Provide the (X, Y) coordinate of the cell's center where the given text is located.  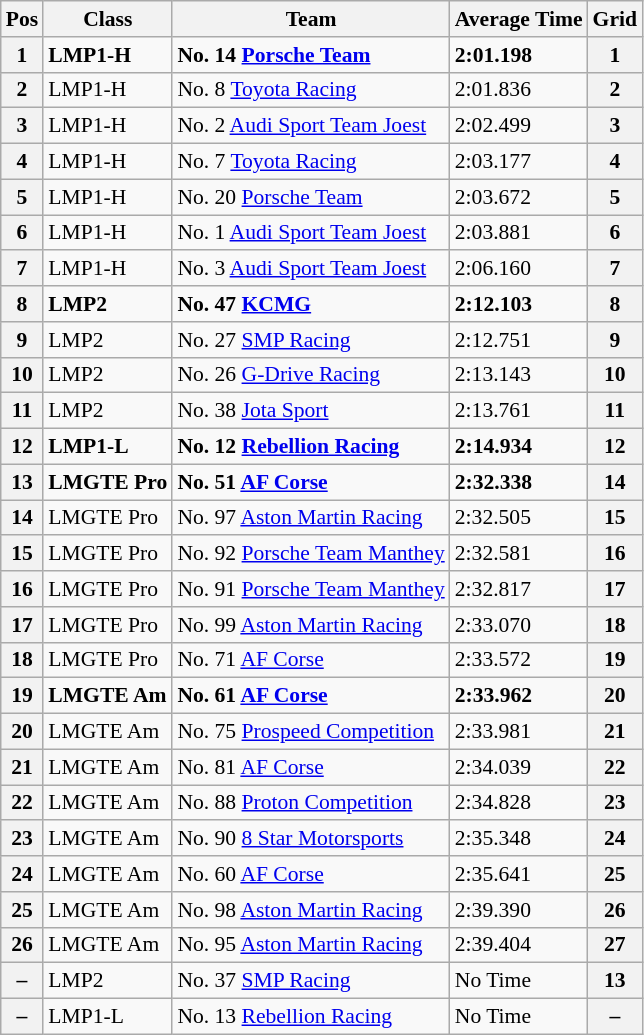
2:34.828 (519, 803)
Average Time (519, 19)
No. 60 AF Corse (310, 874)
2:39.404 (519, 945)
Team (310, 19)
2:03.881 (519, 233)
2:33.962 (519, 696)
No. 12 Rebellion Racing (310, 447)
2:06.160 (519, 269)
No. 88 Proton Competition (310, 803)
2:13.143 (519, 375)
No. 75 Prospeed Competition (310, 732)
2:01.836 (519, 90)
No. 91 Porsche Team Manthey (310, 589)
No. 14 Porsche Team (310, 55)
No. 38 Jota Sport (310, 411)
27 (616, 945)
2:03.672 (519, 197)
2:32.817 (519, 589)
2:34.039 (519, 767)
2:33.572 (519, 660)
Pos (22, 19)
2:32.338 (519, 482)
2:12.103 (519, 304)
2:13.761 (519, 411)
No. 47 KCMG (310, 304)
No. 90 8 Star Motorsports (310, 839)
Grid (616, 19)
2:39.390 (519, 910)
2:12.751 (519, 340)
2:33.070 (519, 625)
No. 81 AF Corse (310, 767)
No. 97 Aston Martin Racing (310, 518)
No. 61 AF Corse (310, 696)
2:35.641 (519, 874)
No. 26 G-Drive Racing (310, 375)
No. 13 Rebellion Racing (310, 1017)
2:01.198 (519, 55)
No. 98 Aston Martin Racing (310, 910)
2:32.581 (519, 554)
No. 3 Audi Sport Team Joest (310, 269)
No. 7 Toyota Racing (310, 162)
No. 27 SMP Racing (310, 340)
2:02.499 (519, 126)
No. 1 Audi Sport Team Joest (310, 233)
No. 37 SMP Racing (310, 981)
2:32.505 (519, 518)
No. 20 Porsche Team (310, 197)
No. 99 Aston Martin Racing (310, 625)
Class (108, 19)
2:14.934 (519, 447)
No. 92 Porsche Team Manthey (310, 554)
No. 8 Toyota Racing (310, 90)
No. 2 Audi Sport Team Joest (310, 126)
2:03.177 (519, 162)
No. 95 Aston Martin Racing (310, 945)
No. 71 AF Corse (310, 660)
2:33.981 (519, 732)
2:35.348 (519, 839)
No. 51 AF Corse (310, 482)
